Capture the cell that displays the provided text and extract its [X, Y] central coordinate. 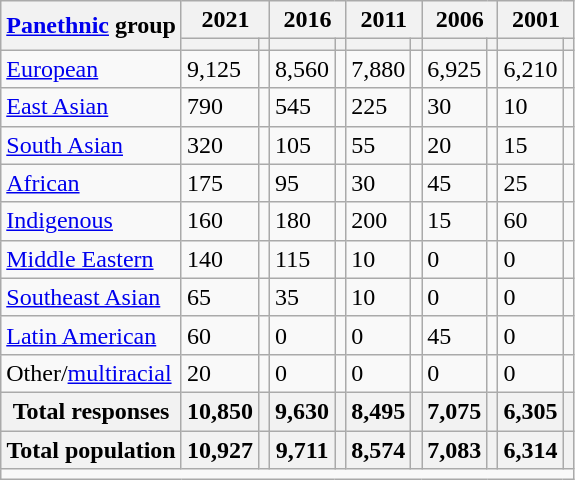
2006 [460, 20]
African [92, 183]
105 [302, 145]
8,495 [378, 411]
225 [378, 107]
Latin American [92, 335]
6,925 [454, 69]
6,314 [530, 449]
Southeast Asian [92, 297]
8,560 [302, 69]
95 [302, 183]
6,210 [530, 69]
790 [220, 107]
9,125 [220, 69]
65 [220, 297]
South Asian [92, 145]
25 [530, 183]
320 [220, 145]
East Asian [92, 107]
10,927 [220, 449]
8,574 [378, 449]
Panethnic group [92, 26]
160 [220, 221]
Other/multiracial [92, 373]
Total responses [92, 411]
35 [302, 297]
200 [378, 221]
545 [302, 107]
Middle Eastern [92, 259]
10,850 [220, 411]
Total population [92, 449]
175 [220, 183]
7,083 [454, 449]
180 [302, 221]
7,075 [454, 411]
7,880 [378, 69]
2021 [225, 20]
55 [378, 145]
9,630 [302, 411]
European [92, 69]
140 [220, 259]
6,305 [530, 411]
2001 [536, 20]
115 [302, 259]
2016 [308, 20]
2011 [384, 20]
9,711 [302, 449]
Indigenous [92, 221]
